Capture the cell that displays the provided text and extract its [X, Y] central coordinate. 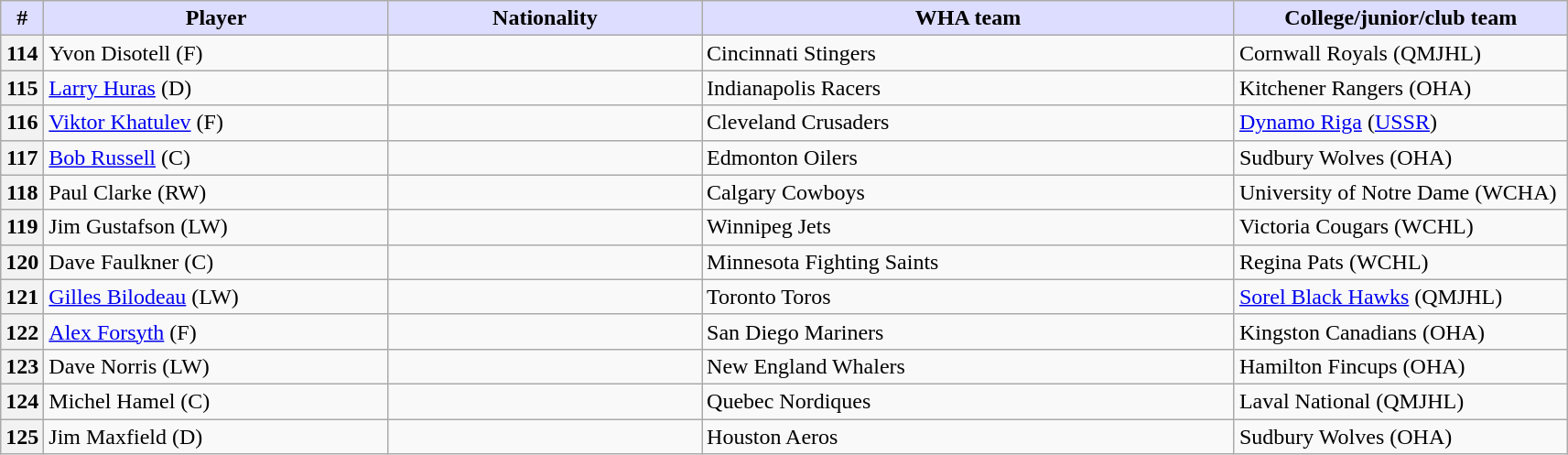
120 [22, 262]
Calgary Cowboys [968, 192]
118 [22, 192]
Dynamo Riga (USSR) [1400, 123]
Dave Faulkner (C) [216, 262]
122 [22, 331]
Player [216, 18]
116 [22, 123]
114 [22, 53]
Larry Huras (D) [216, 88]
University of Notre Dame (WCHA) [1400, 192]
Toronto Toros [968, 297]
125 [22, 437]
Kingston Canadians (OHA) [1400, 331]
# [22, 18]
Cleveland Crusaders [968, 123]
Quebec Nordiques [968, 401]
115 [22, 88]
Bob Russell (C) [216, 157]
Alex Forsyth (F) [216, 331]
Cornwall Royals (QMJHL) [1400, 53]
Paul Clarke (RW) [216, 192]
Indianapolis Racers [968, 88]
Jim Gustafson (LW) [216, 227]
Gilles Bilodeau (LW) [216, 297]
Yvon Disotell (F) [216, 53]
Nationality [545, 18]
Edmonton Oilers [968, 157]
WHA team [968, 18]
119 [22, 227]
Michel Hamel (C) [216, 401]
123 [22, 366]
117 [22, 157]
San Diego Mariners [968, 331]
Cincinnati Stingers [968, 53]
Kitchener Rangers (OHA) [1400, 88]
Winnipeg Jets [968, 227]
Dave Norris (LW) [216, 366]
Houston Aeros [968, 437]
121 [22, 297]
College/junior/club team [1400, 18]
Jim Maxfield (D) [216, 437]
Viktor Khatulev (F) [216, 123]
Hamilton Fincups (OHA) [1400, 366]
Sorel Black Hawks (QMJHL) [1400, 297]
Regina Pats (WCHL) [1400, 262]
Minnesota Fighting Saints [968, 262]
New England Whalers [968, 366]
Victoria Cougars (WCHL) [1400, 227]
124 [22, 401]
Laval National (QMJHL) [1400, 401]
